Extract the (X, Y) coordinate from the center of the cell holding the provided text.  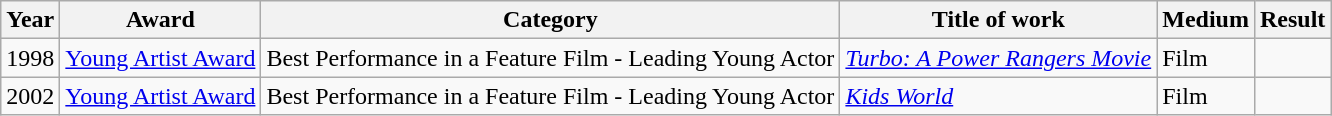
2002 (30, 96)
Award (160, 20)
Kids World (998, 96)
Turbo: A Power Rangers Movie (998, 58)
Title of work (998, 20)
Year (30, 20)
Category (550, 20)
Medium (1206, 20)
1998 (30, 58)
Result (1292, 20)
